Identify which cell holds the provided text, then report its [x, y] central coordinate. 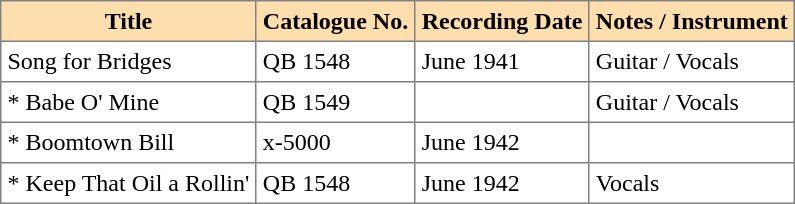
* Babe O' Mine [128, 102]
Song for Bridges [128, 61]
Vocals [692, 183]
* Keep That Oil a Rollin' [128, 183]
QB 1549 [336, 102]
Notes / Instrument [692, 21]
* Boomtown Bill [128, 142]
Recording Date [502, 21]
x-5000 [336, 142]
Catalogue No. [336, 21]
June 1941 [502, 61]
Title [128, 21]
